Identify which cell holds the provided text, then report its (X, Y) central coordinate. 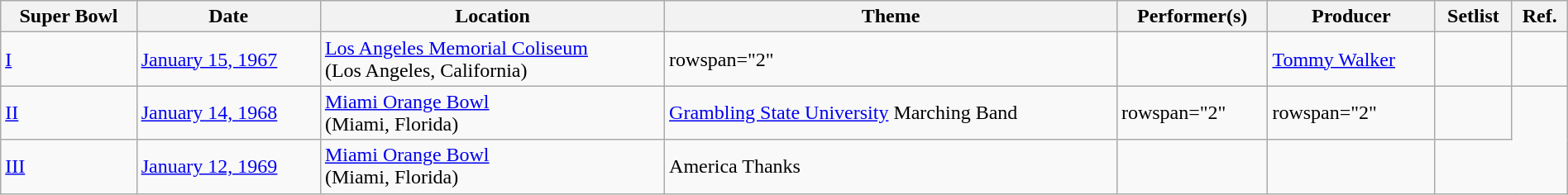
Performer(s) (1193, 17)
Date (228, 17)
America Thanks (892, 167)
I (69, 59)
Super Bowl (69, 17)
January 15, 1967 (228, 59)
Setlist (1474, 17)
January 12, 1969 (228, 167)
Theme (892, 17)
Producer (1351, 17)
II (69, 112)
Location (492, 17)
Los Angeles Memorial Coliseum(Los Angeles, California) (492, 59)
Ref. (1540, 17)
January 14, 1968 (228, 112)
III (69, 167)
Tommy Walker (1351, 59)
Grambling State University Marching Band (892, 112)
